Return (X, Y) of the center of cell containing provided text 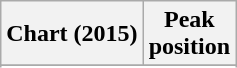
Chart (2015) (72, 34)
Peakposition (189, 34)
